Identify which cell holds the provided text, then report its (X, Y) central coordinate. 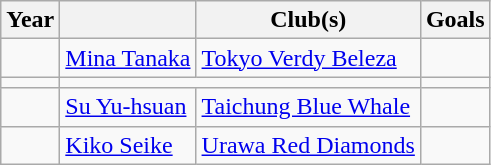
Goals (455, 20)
Su Yu-hsuan (128, 107)
Tokyo Verdy Beleza (308, 58)
Mina Tanaka (128, 58)
Urawa Red Diamonds (308, 145)
Club(s) (308, 20)
Kiko Seike (128, 145)
Taichung Blue Whale (308, 107)
Year (30, 20)
